Extract the (X, Y) coordinate from the center of the cell holding the provided text.  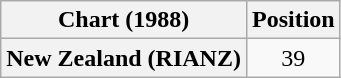
Chart (1988) (124, 20)
39 (293, 58)
Position (293, 20)
New Zealand (RIANZ) (124, 58)
